Pinpoint the cell where the given text exists, returning its (X, Y) midpoint coordinate. 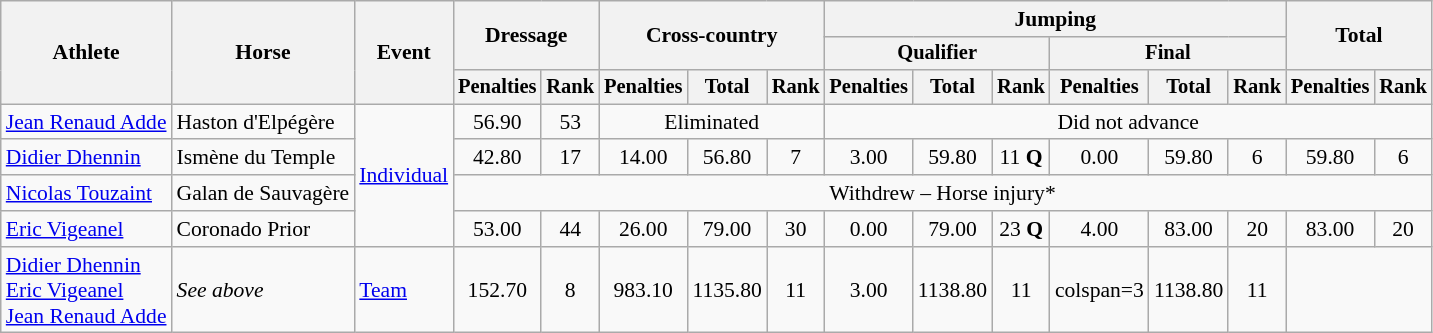
56.80 (727, 158)
53 (570, 122)
Withdrew – Horse injury* (942, 193)
Final (1168, 54)
Jean Renaud Adde (86, 122)
Dressage (526, 36)
56.90 (497, 122)
Individual (404, 175)
14.00 (643, 158)
Did not advance (1128, 122)
Athlete (86, 52)
Galan de Sauvagère (264, 193)
4.00 (1100, 229)
26.00 (643, 229)
42.80 (497, 158)
30 (796, 229)
3.00 (868, 158)
44 (570, 229)
Ismène du Temple (264, 158)
11 Q (1021, 158)
7 (796, 158)
Qualifier (936, 54)
17 (570, 158)
Eric Vigeanel (86, 229)
Jumping (1055, 19)
23 Q (1021, 229)
Event (404, 52)
53.00 (497, 229)
Didier Dhennin (86, 158)
Cross-country (712, 36)
Horse (264, 52)
Eliminated (712, 122)
Haston d'Elpégère (264, 122)
Coronado Prior (264, 229)
Nicolas Touzaint (86, 193)
